Provide the [x, y] coordinate of the cell's center where the given text is located.  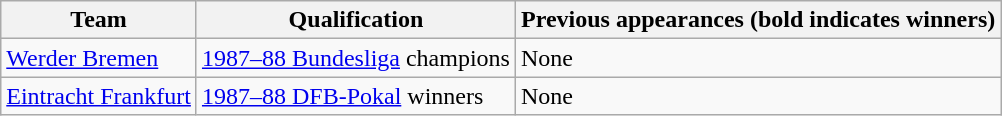
Qualification [356, 20]
Werder Bremen [99, 58]
1987–88 Bundesliga champions [356, 58]
1987–88 DFB-Pokal winners [356, 96]
Eintracht Frankfurt [99, 96]
Previous appearances (bold indicates winners) [758, 20]
Team [99, 20]
